For the text-containing cell, return its midpoint in [x, y] coordinate format. 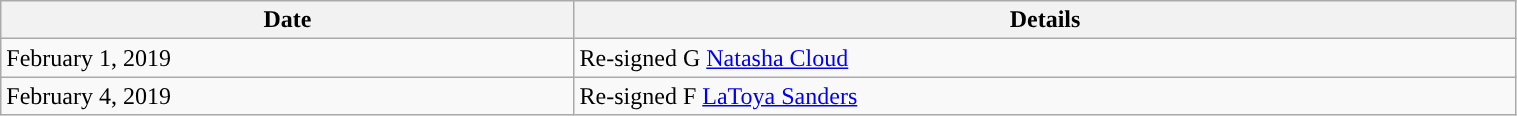
Re-signed G Natasha Cloud [1045, 58]
February 1, 2019 [288, 58]
Date [288, 20]
Re-signed F LaToya Sanders [1045, 96]
February 4, 2019 [288, 96]
Details [1045, 20]
